Output the [X, Y] coordinate of the center of the cell containing the given text.  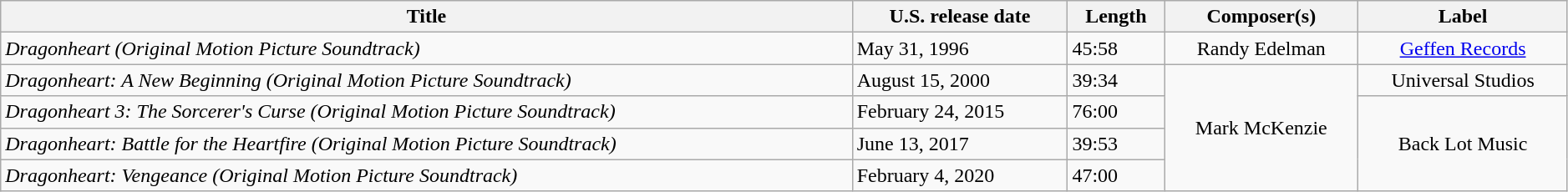
Composer(s) [1261, 17]
Randy Edelman [1261, 48]
Mark McKenzie [1261, 128]
February 4, 2020 [960, 175]
Universal Studios [1463, 80]
U.S. release date [960, 17]
Geffen Records [1463, 48]
Title [426, 17]
Dragonheart: A New Beginning (Original Motion Picture Soundtrack) [426, 80]
June 13, 2017 [960, 144]
Dragonheart (Original Motion Picture Soundtrack) [426, 48]
76:00 [1116, 112]
Back Lot Music [1463, 144]
August 15, 2000 [960, 80]
Dragonheart: Vengeance (Original Motion Picture Soundtrack) [426, 175]
39:34 [1116, 80]
45:58 [1116, 48]
Length [1116, 17]
May 31, 1996 [960, 48]
Dragonheart 3: The Sorcerer's Curse (Original Motion Picture Soundtrack) [426, 112]
February 24, 2015 [960, 112]
Label [1463, 17]
39:53 [1116, 144]
Dragonheart: Battle for the Heartfire (Original Motion Picture Soundtrack) [426, 144]
47:00 [1116, 175]
